For the text-containing cell, return its midpoint in (x, y) coordinate format. 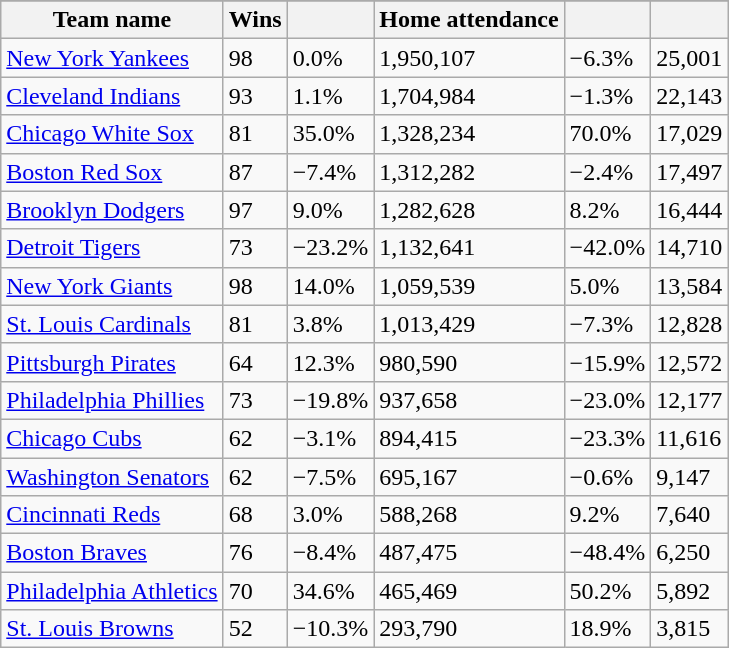
87 (255, 172)
Cleveland Indians (112, 96)
97 (255, 210)
Philadelphia Phillies (112, 400)
695,167 (469, 477)
14.0% (330, 286)
Chicago White Sox (112, 134)
8.2% (608, 210)
1,132,641 (469, 248)
−19.8% (330, 400)
293,790 (469, 629)
487,475 (469, 553)
17,497 (690, 172)
5.0% (608, 286)
Pittsburgh Pirates (112, 362)
52 (255, 629)
18.9% (608, 629)
−1.3% (608, 96)
64 (255, 362)
25,001 (690, 58)
−10.3% (330, 629)
New York Yankees (112, 58)
1,950,107 (469, 58)
−23.3% (608, 438)
−0.6% (608, 477)
3.0% (330, 515)
−7.3% (608, 324)
937,658 (469, 400)
1,282,628 (469, 210)
1,328,234 (469, 134)
14,710 (690, 248)
Boston Braves (112, 553)
34.6% (330, 591)
35.0% (330, 134)
New York Giants (112, 286)
Home attendance (469, 20)
68 (255, 515)
465,469 (469, 591)
−23.0% (608, 400)
93 (255, 96)
Detroit Tigers (112, 248)
−7.5% (330, 477)
1,704,984 (469, 96)
5,892 (690, 591)
St. Louis Cardinals (112, 324)
1,059,539 (469, 286)
12,828 (690, 324)
7,640 (690, 515)
Philadelphia Athletics (112, 591)
St. Louis Browns (112, 629)
−7.4% (330, 172)
Brooklyn Dodgers (112, 210)
1,013,429 (469, 324)
−8.4% (330, 553)
−48.4% (608, 553)
Team name (112, 20)
−2.4% (608, 172)
Boston Red Sox (112, 172)
−23.2% (330, 248)
11,616 (690, 438)
17,029 (690, 134)
−6.3% (608, 58)
9.2% (608, 515)
22,143 (690, 96)
Wins (255, 20)
12,572 (690, 362)
70 (255, 591)
Chicago Cubs (112, 438)
0.0% (330, 58)
588,268 (469, 515)
3,815 (690, 629)
Washington Senators (112, 477)
−3.1% (330, 438)
−15.9% (608, 362)
−42.0% (608, 248)
980,590 (469, 362)
9,147 (690, 477)
13,584 (690, 286)
3.8% (330, 324)
6,250 (690, 553)
894,415 (469, 438)
9.0% (330, 210)
Cincinnati Reds (112, 515)
1,312,282 (469, 172)
70.0% (608, 134)
12.3% (330, 362)
16,444 (690, 210)
12,177 (690, 400)
1.1% (330, 96)
50.2% (608, 591)
76 (255, 553)
